Extract the [X, Y] coordinate from the center of the cell holding the provided text.  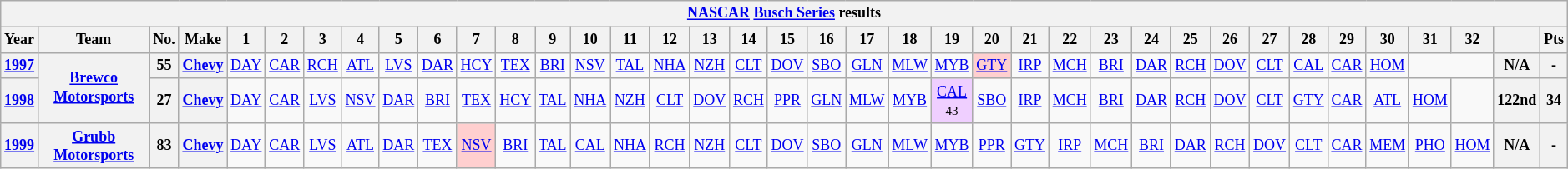
1 [246, 40]
NASCAR Busch Series results [784, 13]
25 [1191, 40]
19 [952, 40]
Grubb Motorsports [94, 146]
1999 [20, 146]
13 [710, 40]
10 [590, 40]
2 [285, 40]
14 [749, 40]
15 [787, 40]
Year [20, 40]
CAL43 [952, 101]
Brewco Motorsports [94, 88]
30 [1388, 40]
21 [1030, 40]
4 [361, 40]
1998 [20, 101]
122nd [1517, 101]
12 [670, 40]
26 [1230, 40]
34 [1555, 101]
9 [553, 40]
83 [164, 146]
20 [992, 40]
28 [1308, 40]
8 [516, 40]
22 [1070, 40]
Team [94, 40]
55 [164, 65]
32 [1473, 40]
MEM [1388, 146]
16 [827, 40]
5 [399, 40]
No. [164, 40]
Pts [1555, 40]
18 [910, 40]
23 [1111, 40]
11 [630, 40]
7 [476, 40]
31 [1429, 40]
3 [322, 40]
1997 [20, 65]
Make [203, 40]
6 [438, 40]
24 [1152, 40]
PHO [1429, 146]
29 [1347, 40]
17 [867, 40]
